Search for the cell housing the specified text and yield its [x, y] center coordinate. 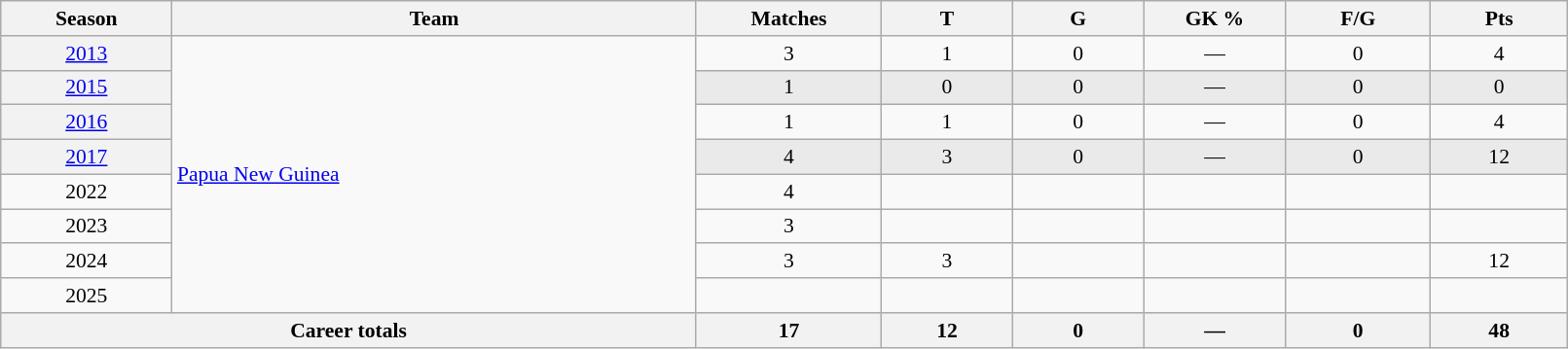
Papua New Guinea [434, 175]
2024 [87, 262]
G [1078, 18]
Team [434, 18]
2016 [87, 122]
48 [1499, 331]
17 [788, 331]
2013 [87, 53]
2025 [87, 296]
Career totals [348, 331]
2022 [87, 192]
Matches [788, 18]
Pts [1499, 18]
2015 [87, 87]
GK % [1215, 18]
F/G [1358, 18]
Season [87, 18]
2017 [87, 157]
T [948, 18]
2023 [87, 227]
